Detect which cell encompasses the target text, then output its [X, Y] center coordinate. 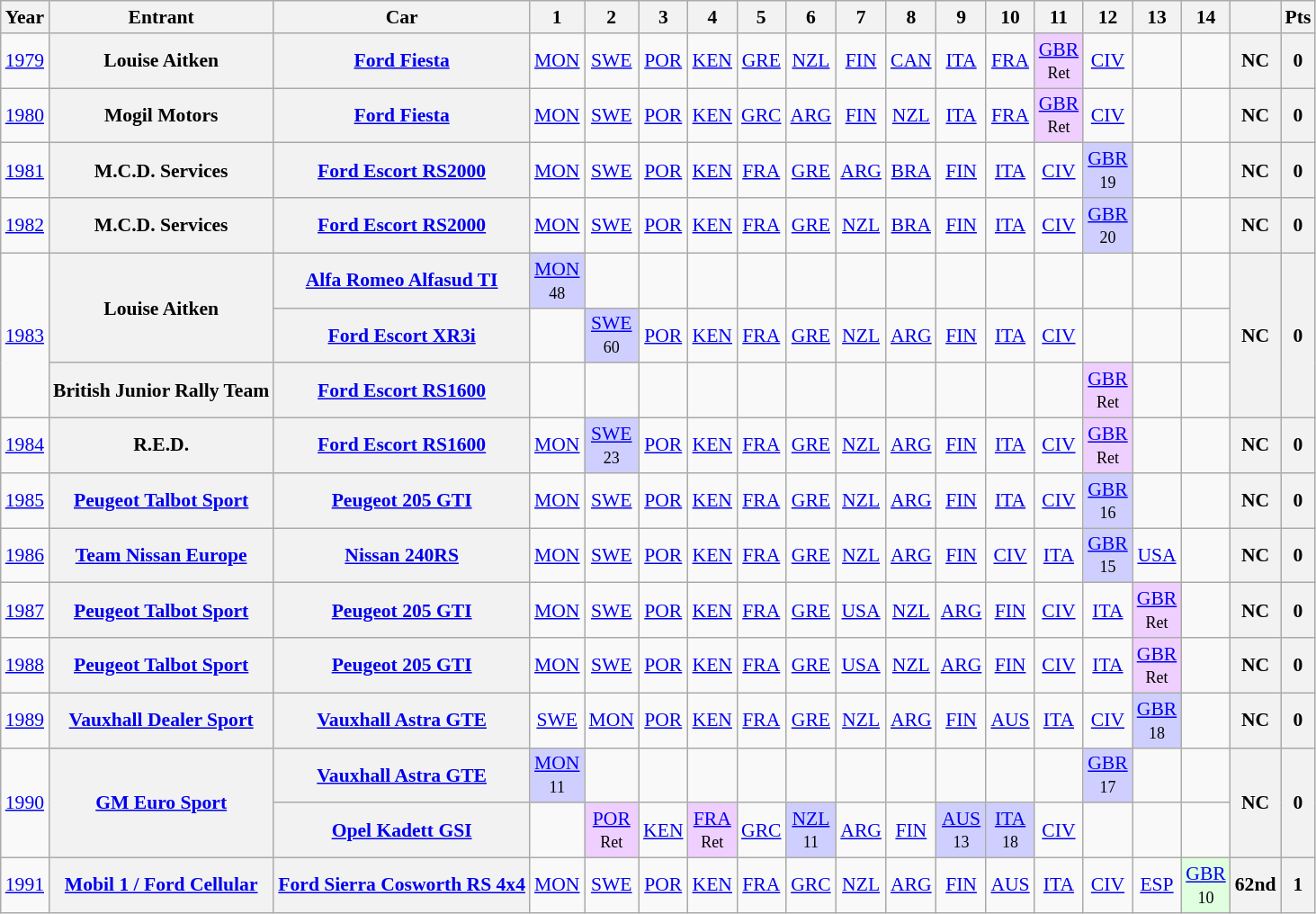
GM Euro Sport [161, 802]
MON48 [558, 281]
Car [401, 17]
SWE23 [612, 446]
8 [911, 17]
British Junior Rally Team [161, 390]
11 [1060, 17]
Alfa Romeo Alfasud TI [401, 281]
1979 [25, 61]
Year [25, 17]
10 [1009, 17]
1990 [25, 802]
CAN [911, 61]
12 [1108, 17]
3 [663, 17]
GBR19 [1108, 171]
AUS13 [962, 831]
6 [811, 17]
GBR18 [1157, 720]
1980 [25, 115]
GBR10 [1205, 885]
4 [712, 17]
Mogil Motors [161, 115]
7 [861, 17]
13 [1157, 17]
SWE60 [612, 335]
Ford Escort XR3i [401, 335]
R.E.D. [161, 446]
Mobil 1 / Ford Cellular [161, 885]
Team Nissan Europe [161, 556]
Ford Sierra Cosworth RS 4x4 [401, 885]
GBR17 [1108, 775]
ITA18 [1009, 831]
1988 [25, 666]
GBR20 [1108, 225]
MON11 [558, 775]
Entrant [161, 17]
1987 [25, 610]
1981 [25, 171]
GBR15 [1108, 556]
62nd [1256, 885]
14 [1205, 17]
Pts [1299, 17]
1984 [25, 446]
PORRet [612, 831]
5 [761, 17]
Vauxhall Dealer Sport [161, 720]
Nissan 240RS [401, 556]
FRARet [712, 831]
ESP [1157, 885]
1985 [25, 500]
1983 [25, 335]
1989 [25, 720]
GBR16 [1108, 500]
2 [612, 17]
NZL11 [811, 831]
9 [962, 17]
Opel Kadett GSI [401, 831]
1982 [25, 225]
1986 [25, 556]
1991 [25, 885]
